Search for the cell housing the specified text and yield its [X, Y] center coordinate. 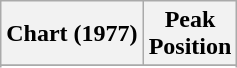
Chart (1977) [72, 34]
PeakPosition [190, 34]
